Identify which cell holds the provided text, then report its (X, Y) central coordinate. 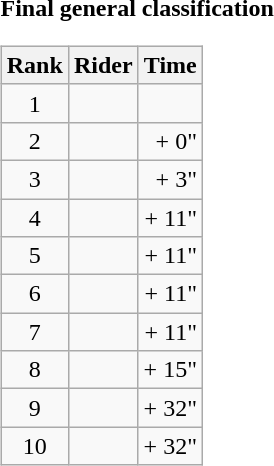
Rider (103, 65)
7 (34, 332)
8 (34, 370)
2 (34, 141)
+ 3" (170, 179)
10 (34, 446)
5 (34, 256)
9 (34, 408)
4 (34, 217)
1 (34, 103)
+ 0" (170, 141)
Rank (34, 65)
Time (170, 65)
6 (34, 294)
+ 15" (170, 370)
3 (34, 179)
